Search for the cell housing the specified text and yield its [X, Y] center coordinate. 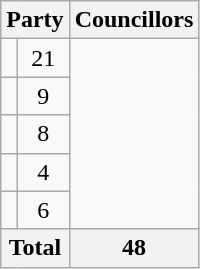
Total [35, 248]
21 [43, 58]
6 [43, 210]
9 [43, 96]
Party [35, 20]
8 [43, 134]
4 [43, 172]
48 [134, 248]
Councillors [134, 20]
